Determine the [X, Y] coordinate at the center of the cell enclosing the given text.  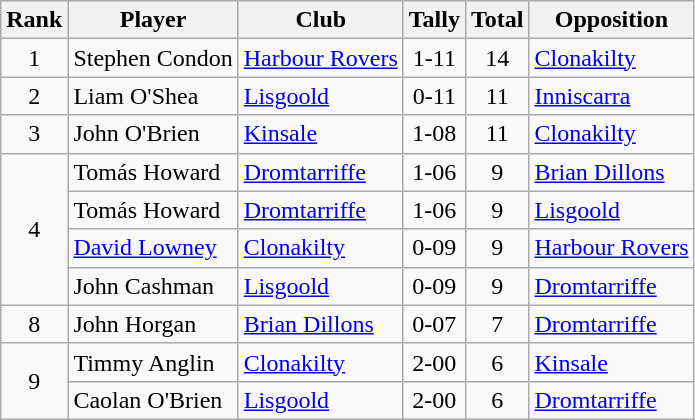
3 [34, 134]
John Horgan [153, 324]
4 [34, 229]
Liam O'Shea [153, 96]
0-07 [434, 324]
7 [497, 324]
Caolan O'Brien [153, 400]
John O'Brien [153, 134]
8 [34, 324]
1 [34, 58]
Club [320, 20]
0-11 [434, 96]
Stephen Condon [153, 58]
2 [34, 96]
1-11 [434, 58]
Timmy Anglin [153, 362]
Player [153, 20]
Opposition [612, 20]
Rank [34, 20]
1-08 [434, 134]
14 [497, 58]
Total [497, 20]
David Lowney [153, 248]
John Cashman [153, 286]
Inniscarra [612, 96]
Tally [434, 20]
